Scan for the cell matching the given text and deliver its [X, Y] coordinate at center. 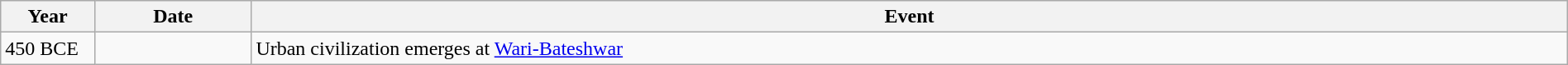
450 BCE [48, 48]
Event [910, 17]
Date [172, 17]
Year [48, 17]
Urban civilization emerges at Wari-Bateshwar [910, 48]
